Find where the given text appears and provide that cell's center as [X, Y] coordinate. 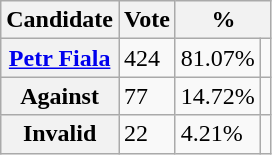
4.21% [218, 134]
14.72% [218, 96]
Vote [146, 20]
Candidate [60, 20]
Invalid [60, 134]
81.07% [218, 58]
% [223, 20]
22 [146, 134]
Against [60, 96]
Petr Fiala [60, 58]
424 [146, 58]
77 [146, 96]
